Output the (X, Y) coordinate of the center of the cell containing the given text.  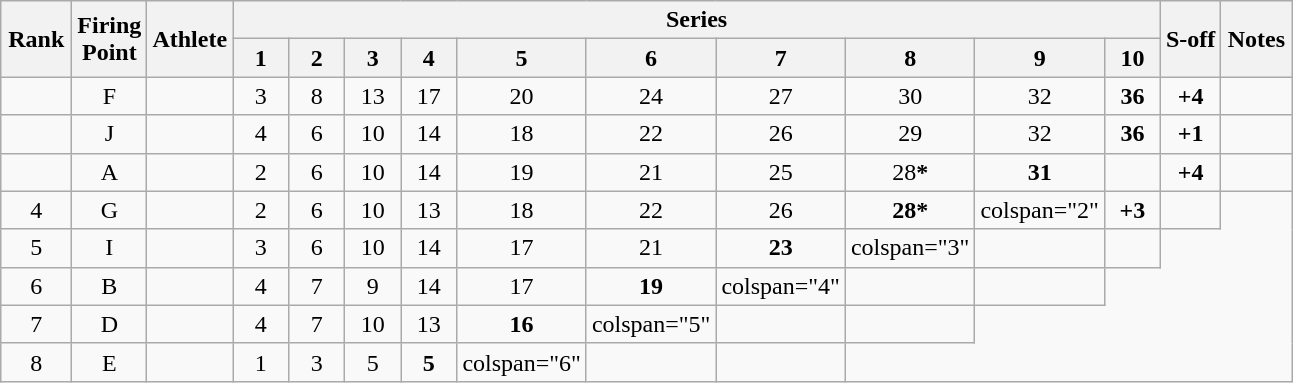
colspan="3" (910, 248)
E (110, 362)
S-off (1190, 39)
31 (1040, 172)
colspan="6" (522, 362)
J (110, 134)
colspan="2" (1040, 210)
Notes (1256, 39)
24 (651, 96)
25 (781, 172)
G (110, 210)
16 (522, 324)
30 (910, 96)
F (110, 96)
+1 (1190, 134)
Firing Point (110, 39)
B (110, 286)
colspan="4" (781, 286)
27 (781, 96)
I (110, 248)
A (110, 172)
23 (781, 248)
29 (910, 134)
D (110, 324)
20 (522, 96)
Series (697, 20)
Rank (36, 39)
+3 (1132, 210)
Athlete (190, 39)
colspan="5" (651, 324)
